Identify which cell holds the provided text, then report its (X, Y) central coordinate. 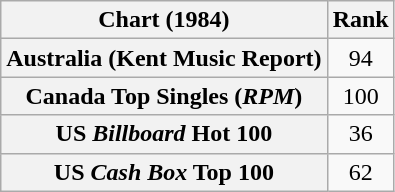
36 (360, 134)
100 (360, 96)
94 (360, 58)
US Cash Box Top 100 (164, 172)
Rank (360, 20)
62 (360, 172)
US Billboard Hot 100 (164, 134)
Canada Top Singles (RPM) (164, 96)
Chart (1984) (164, 20)
Australia (Kent Music Report) (164, 58)
